Detect which cell encompasses the target text, then output its (X, Y) center coordinate. 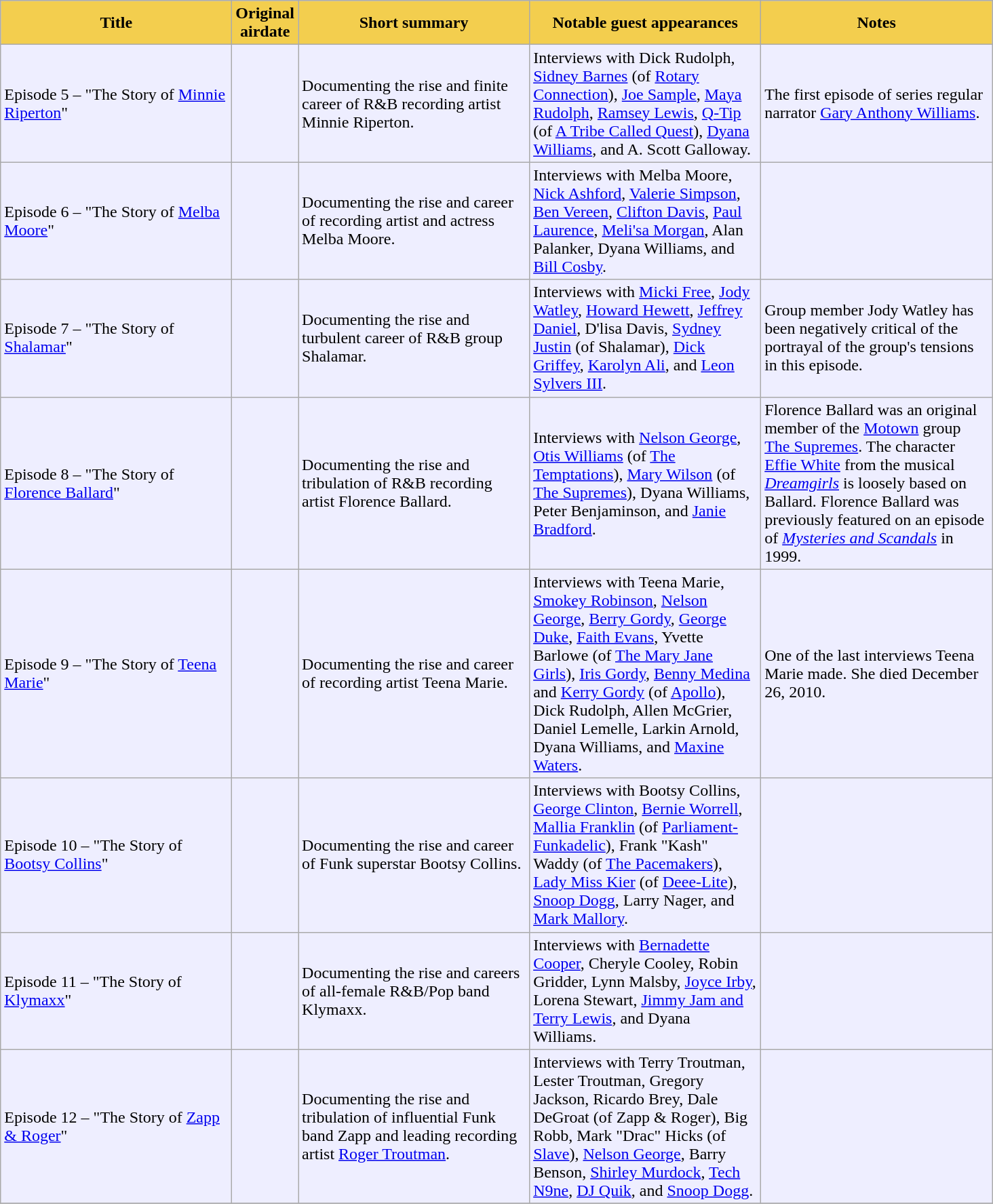
Original airdate (265, 23)
Documenting the rise and career of recording artist and actress Melba Moore. (414, 221)
Documenting the rise and career of Funk superstar Bootsy Collins. (414, 855)
Episode 8 – "The Story of Florence Ballard" (117, 483)
Documenting the rise and tribulation of R&B recording artist Florence Ballard. (414, 483)
The first episode of series regular narrator Gary Anthony Williams. (876, 103)
Episode 10 – "The Story of Bootsy Collins" (117, 855)
Documenting the rise and finite career of R&B recording artist Minnie Riperton. (414, 103)
Episode 5 – "The Story of Minnie Riperton" (117, 103)
Documenting the rise and turbulent career of R&B group Shalamar. (414, 338)
Notes (876, 23)
Episode 12 – "The Story of Zapp & Roger" (117, 1126)
One of the last interviews Teena Marie made. She died December 26, 2010. (876, 674)
Documenting the rise and careers of all-female R&B/Pop band Klymaxx. (414, 990)
Title (117, 23)
Episode 11 – "The Story of Klymaxx" (117, 990)
Episode 7 – "The Story of Shalamar" (117, 338)
Documenting the rise and career of recording artist Teena Marie. (414, 674)
Group member Jody Watley has been negatively critical of the portrayal of the group's tensions in this episode. (876, 338)
Episode 6 – "The Story of Melba Moore" (117, 221)
Notable guest appearances (646, 23)
Short summary (414, 23)
Episode 9 – "The Story of Teena Marie" (117, 674)
Documenting the rise and tribulation of influential Funk band Zapp and leading recording artist Roger Troutman. (414, 1126)
